Return [X, Y] of the center of cell containing provided text 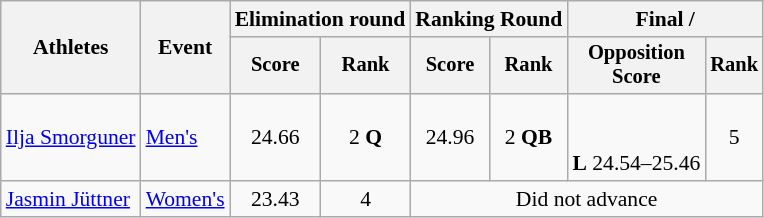
Elimination round [320, 19]
2 QB [529, 138]
4 [366, 199]
24.66 [276, 138]
Ilja Smorguner [71, 138]
Event [186, 48]
2 Q [366, 138]
Men's [186, 138]
Athletes [71, 48]
Jasmin Jüttner [71, 199]
24.96 [450, 138]
Did not advance [586, 199]
5 [734, 138]
Ranking Round [488, 19]
Final / [664, 19]
L 24.54–25.46 [636, 138]
Women's [186, 199]
23.43 [276, 199]
OppositionScore [636, 66]
